Identify which cell holds the provided text, then report its [X, Y] central coordinate. 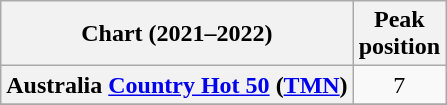
Australia Country Hot 50 (TMN) [177, 85]
Chart (2021–2022) [177, 34]
Peakposition [399, 34]
7 [399, 85]
